Detect which cell encompasses the target text, then output its [X, Y] center coordinate. 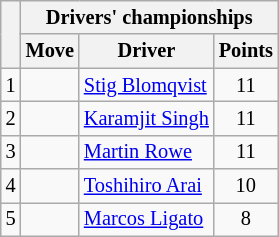
3 [11, 152]
Move [50, 51]
Drivers' championships [150, 17]
8 [246, 219]
Karamjit Singh [146, 118]
Toshihiro Arai [146, 186]
5 [11, 219]
Driver [146, 51]
Martin Rowe [146, 152]
Points [246, 51]
10 [246, 186]
1 [11, 85]
Marcos Ligato [146, 219]
4 [11, 186]
2 [11, 118]
Stig Blomqvist [146, 85]
